Determine the (x, y) coordinate at the center of the cell enclosing the given text.  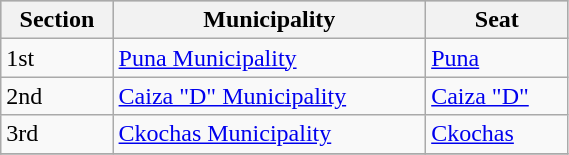
Puna (497, 58)
Caiza "D" (497, 96)
Ckochas (497, 134)
Section (57, 20)
Ckochas Municipality (270, 134)
Caiza "D" Municipality (270, 96)
Puna Municipality (270, 58)
3rd (57, 134)
1st (57, 58)
Seat (497, 20)
Municipality (270, 20)
2nd (57, 96)
